Identify which cell holds the provided text, then report its (x, y) central coordinate. 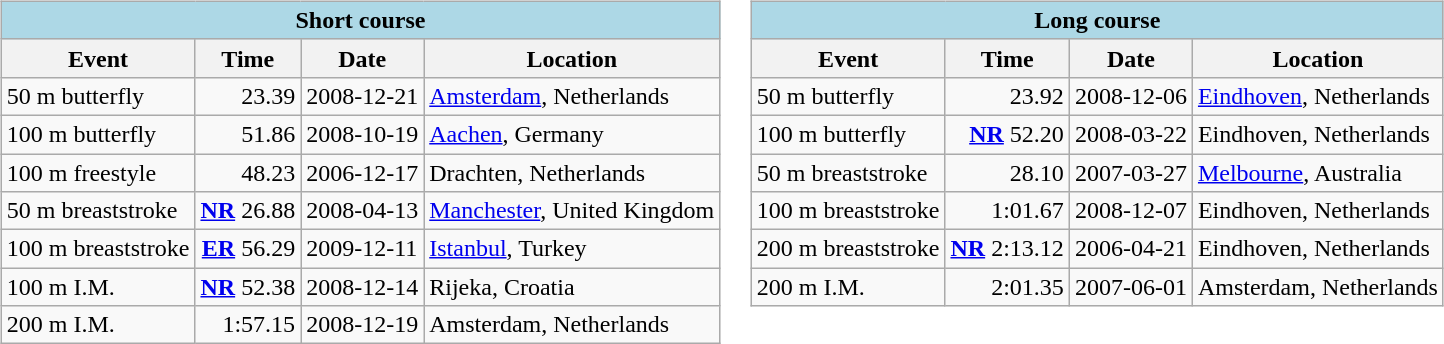
28.10 (1007, 173)
2006-04-21 (1130, 249)
2:01.35 (1007, 287)
NR 52.20 (1007, 134)
2008-12-14 (362, 287)
2008-12-21 (362, 96)
Drachten, Netherlands (572, 173)
1:01.67 (1007, 211)
2007-06-01 (1130, 287)
2008-12-07 (1130, 211)
2007-03-27 (1130, 173)
NR 2:13.12 (1007, 249)
NR 26.88 (248, 211)
48.23 (248, 173)
200 m breaststroke (848, 249)
2008-12-06 (1130, 96)
23.92 (1007, 96)
2009-12-11 (362, 249)
2008-12-19 (362, 325)
Manchester, United Kingdom (572, 211)
Short course (360, 20)
Rijeka, Croatia (572, 287)
2008-03-22 (1130, 134)
2008-10-19 (362, 134)
100 m I.M. (98, 287)
23.39 (248, 96)
100 m freestyle (98, 173)
Aachen, Germany (572, 134)
Melbourne, Australia (1318, 173)
NR 52.38 (248, 287)
2006-12-17 (362, 173)
2008-04-13 (362, 211)
ER 56.29 (248, 249)
Long course (1097, 20)
1:57.15 (248, 325)
Istanbul, Turkey (572, 249)
51.86 (248, 134)
